Locate the cell with the specified text and output its [x, y] center coordinate. 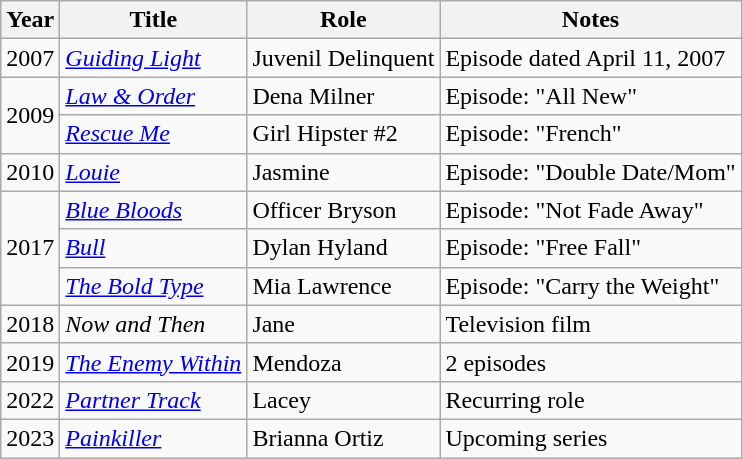
Episode dated April 11, 2007 [590, 58]
Girl Hipster #2 [344, 134]
Episode: "All New" [590, 96]
Guiding Light [154, 58]
Dena Milner [344, 96]
Mendoza [344, 362]
2019 [30, 362]
Juvenil Delinquent [344, 58]
Painkiller [154, 438]
Bull [154, 248]
Year [30, 20]
2010 [30, 172]
Recurring role [590, 400]
Mia Lawrence [344, 286]
Episode: "Double Date/Mom" [590, 172]
2007 [30, 58]
2022 [30, 400]
Episode: "French" [590, 134]
Louie [154, 172]
Notes [590, 20]
Television film [590, 324]
Jasmine [344, 172]
Brianna Ortiz [344, 438]
Officer Bryson [344, 210]
Episode: "Carry the Weight" [590, 286]
The Bold Type [154, 286]
Partner Track [154, 400]
2009 [30, 115]
Law & Order [154, 96]
Title [154, 20]
2017 [30, 248]
Role [344, 20]
Now and Then [154, 324]
2018 [30, 324]
Rescue Me [154, 134]
Dylan Hyland [344, 248]
Lacey [344, 400]
2 episodes [590, 362]
Jane [344, 324]
The Enemy Within [154, 362]
Episode: "Free Fall" [590, 248]
2023 [30, 438]
Upcoming series [590, 438]
Episode: "Not Fade Away" [590, 210]
Blue Bloods [154, 210]
